Detect which cell encompasses the target text, then output its (X, Y) center coordinate. 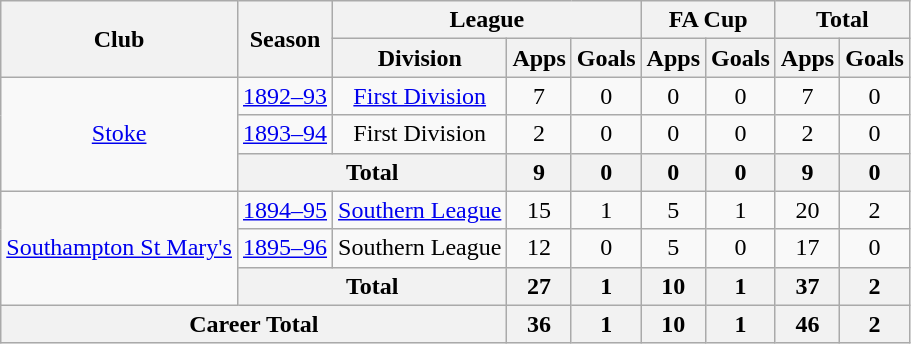
1893–94 (284, 134)
Southampton St Mary's (120, 248)
20 (807, 210)
1895–96 (284, 248)
Stoke (120, 134)
Division (420, 58)
FA Cup (708, 20)
12 (539, 248)
1894–95 (284, 210)
Club (120, 39)
1892–93 (284, 96)
46 (807, 324)
27 (539, 286)
Career Total (254, 324)
League (488, 20)
17 (807, 248)
Season (284, 39)
36 (539, 324)
15 (539, 210)
37 (807, 286)
